Pinpoint the cell where the given text exists, returning its [x, y] midpoint coordinate. 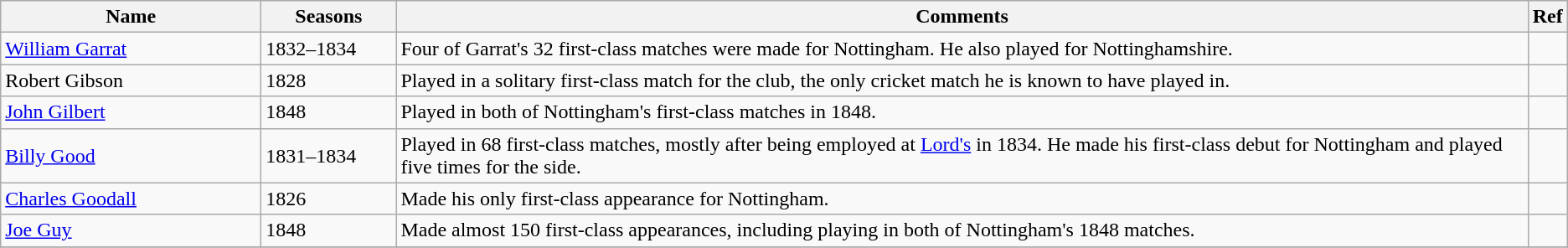
Joe Guy [131, 230]
Played in a solitary first-class match for the club, the only cricket match he is known to have played in. [962, 80]
Name [131, 17]
1828 [328, 80]
Comments [962, 17]
Robert Gibson [131, 80]
1826 [328, 199]
Seasons [328, 17]
John Gilbert [131, 112]
Made almost 150 first-class appearances, including playing in both of Nottingham's 1848 matches. [962, 230]
1832–1834 [328, 49]
1831–1834 [328, 156]
Four of Garrat's 32 first-class matches were made for Nottingham. He also played for Nottinghamshire. [962, 49]
Billy Good [131, 156]
Played in both of Nottingham's first-class matches in 1848. [962, 112]
Charles Goodall [131, 199]
William Garrat [131, 49]
Made his only first-class appearance for Nottingham. [962, 199]
Ref [1548, 17]
